From the cell containing the given text, extract its center point as [X, Y] coordinate. 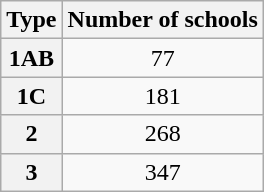
Number of schools [162, 20]
2 [32, 134]
3 [32, 172]
181 [162, 96]
268 [162, 134]
1C [32, 96]
Type [32, 20]
1AB [32, 58]
77 [162, 58]
347 [162, 172]
